Locate the cell with the specified text and output its (x, y) center coordinate. 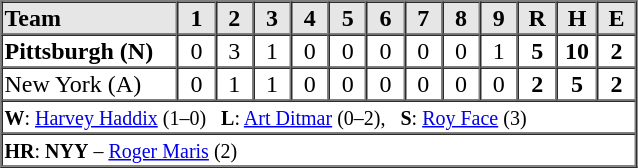
R (538, 18)
7 (423, 18)
9 (499, 18)
8 (461, 18)
W: Harvey Haddix (1–0) L: Art Ditmar (0–2), S: Roy Face (3) (319, 116)
New York (A) (90, 84)
6 (386, 18)
Team (90, 18)
E (616, 18)
10 (577, 50)
4 (310, 18)
HR: NYY – Roger Maris (2) (319, 150)
H (577, 18)
Pittsburgh (N) (90, 50)
